Scan for the cell matching the given text and deliver its [X, Y] coordinate at center. 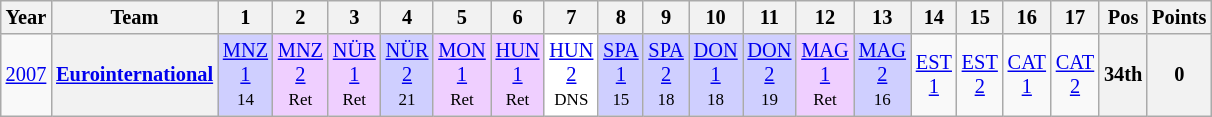
Year [26, 17]
MAG216 [882, 75]
10 [716, 17]
MON1Ret [462, 75]
CAT1 [1027, 75]
Pos [1123, 17]
17 [1075, 17]
Team [134, 17]
1 [246, 17]
9 [666, 17]
6 [518, 17]
HUN2DNS [571, 75]
5 [462, 17]
SPA218 [666, 75]
2 [300, 17]
EST2 [980, 75]
EST1 [934, 75]
7 [571, 17]
4 [408, 17]
3 [354, 17]
Points [1179, 17]
8 [620, 17]
HUN1Ret [518, 75]
DON118 [716, 75]
15 [980, 17]
CAT2 [1075, 75]
34th [1123, 75]
2007 [26, 75]
12 [824, 17]
DON219 [770, 75]
Eurointernational [134, 75]
MAG1Ret [824, 75]
14 [934, 17]
13 [882, 17]
0 [1179, 75]
16 [1027, 17]
MNZ2Ret [300, 75]
11 [770, 17]
NÜR221 [408, 75]
NÜR1Ret [354, 75]
MNZ114 [246, 75]
SPA115 [620, 75]
